For the text-containing cell, return its midpoint in [x, y] coordinate format. 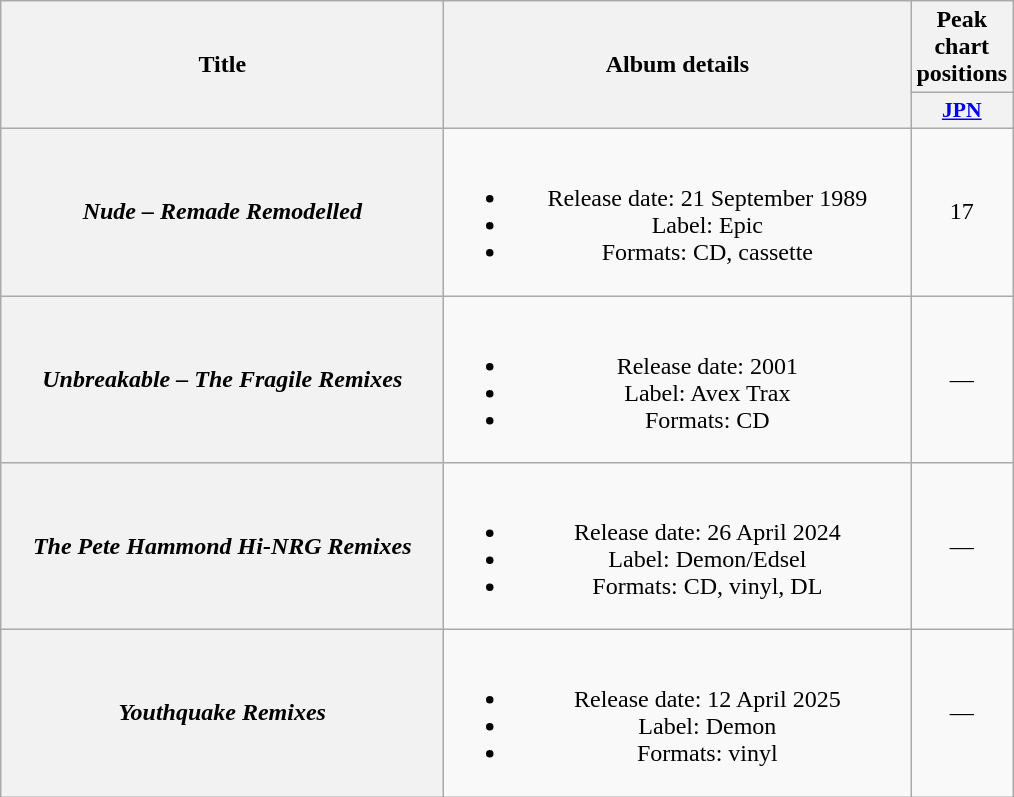
17 [962, 212]
Release date: 12 April 2025Label: DemonFormats: vinyl [678, 714]
Nude – Remade Remodelled [222, 212]
Album details [678, 65]
Peak chart positions [962, 47]
Unbreakable – The Fragile Remixes [222, 380]
JPN [962, 111]
Youthquake Remixes [222, 714]
The Pete Hammond Hi-NRG Remixes [222, 546]
Title [222, 65]
Release date: 26 April 2024Label: Demon/EdselFormats: CD, vinyl, DL [678, 546]
Release date: 21 September 1989Label: EpicFormats: CD, cassette [678, 212]
Release date: 2001Label: Avex TraxFormats: CD [678, 380]
